Provide the (x, y) coordinate of the cell's center where the given text is located.  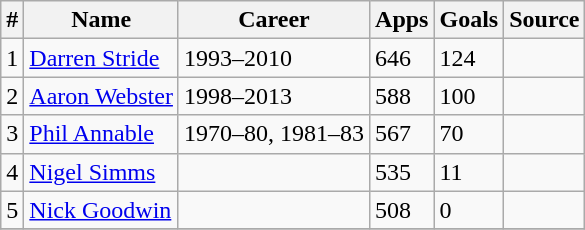
# (12, 20)
535 (402, 172)
2 (12, 96)
1998–2013 (274, 96)
1970–80, 1981–83 (274, 134)
Apps (402, 20)
11 (469, 172)
Nick Goodwin (102, 210)
Goals (469, 20)
588 (402, 96)
124 (469, 58)
1993–2010 (274, 58)
Aaron Webster (102, 96)
646 (402, 58)
Darren Stride (102, 58)
Phil Annable (102, 134)
5 (12, 210)
Source (544, 20)
Name (102, 20)
1 (12, 58)
567 (402, 134)
Career (274, 20)
70 (469, 134)
100 (469, 96)
3 (12, 134)
Nigel Simms (102, 172)
4 (12, 172)
0 (469, 210)
508 (402, 210)
